Find where the given text appears and provide that cell's center as (x, y) coordinate. 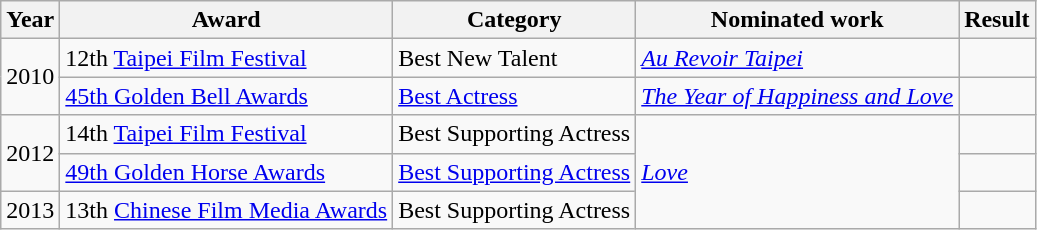
Result (997, 20)
Best Actress (514, 96)
2010 (30, 77)
Award (226, 20)
Love (798, 172)
Au Revoir Taipei (798, 58)
Nominated work (798, 20)
2013 (30, 210)
45th Golden Bell Awards (226, 96)
2012 (30, 153)
Best New Talent (514, 58)
Year (30, 20)
The Year of Happiness and Love (798, 96)
49th Golden Horse Awards (226, 172)
13th Chinese Film Media Awards (226, 210)
12th Taipei Film Festival (226, 58)
Category (514, 20)
14th Taipei Film Festival (226, 134)
